Capture the cell that displays the provided text and extract its (x, y) central coordinate. 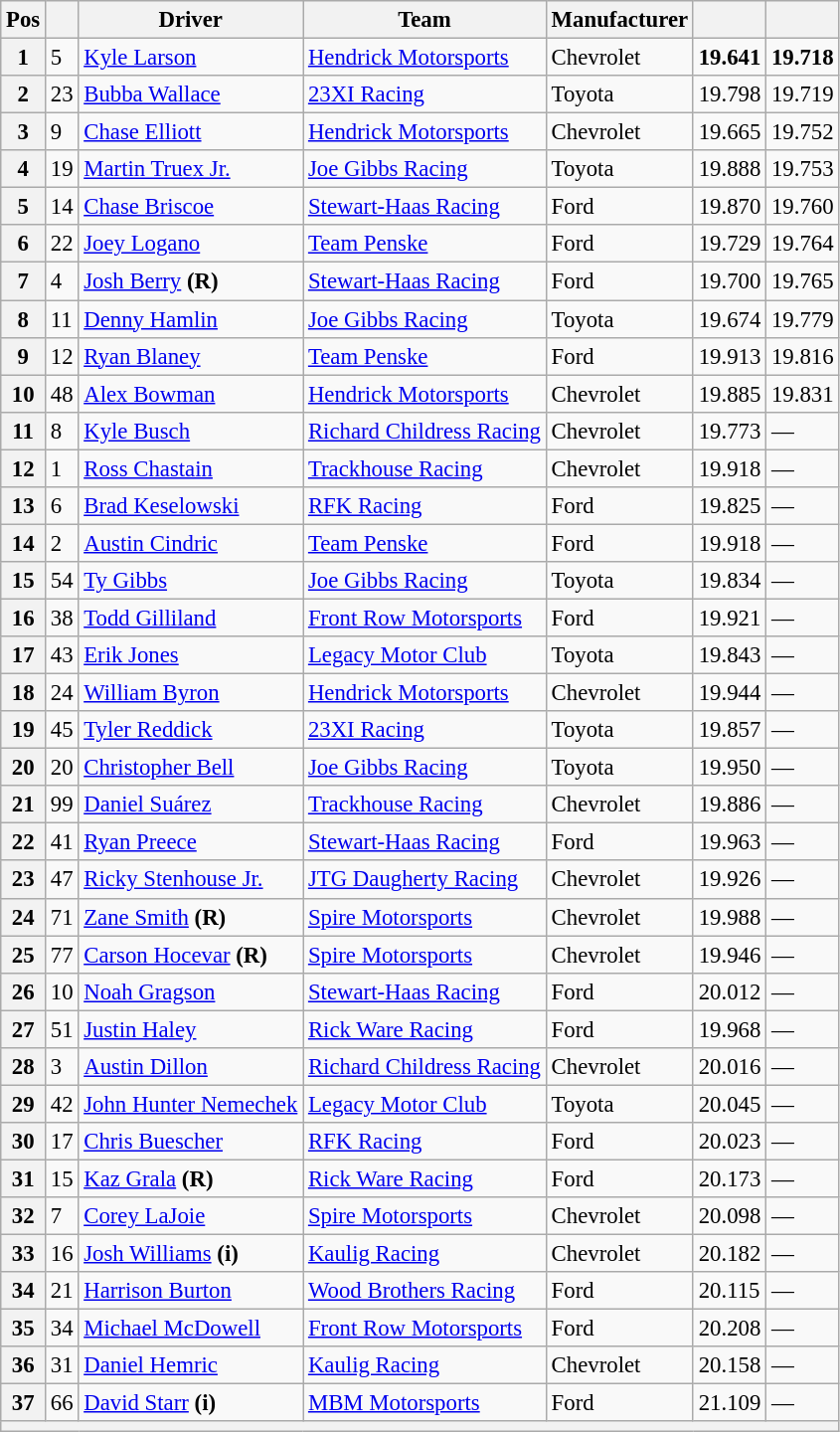
19.665 (730, 132)
37 (24, 1403)
19.857 (730, 730)
Erik Jones (191, 655)
19.765 (803, 281)
66 (62, 1403)
Harrison Burton (191, 1291)
20.016 (730, 1067)
Ryan Preece (191, 842)
Joey Logano (191, 244)
Ricky Stenhouse Jr. (191, 880)
77 (62, 955)
42 (62, 1104)
51 (62, 1029)
Todd Gilliland (191, 618)
30 (24, 1142)
47 (62, 880)
Bubba Wallace (191, 94)
Carson Hocevar (R) (191, 955)
19.946 (730, 955)
Josh Williams (i) (191, 1254)
19.719 (803, 94)
MBM Motorsports (425, 1403)
Daniel Suárez (191, 805)
43 (62, 655)
19.950 (730, 768)
Justin Haley (191, 1029)
Driver (191, 20)
19.700 (730, 281)
Noah Gragson (191, 991)
19.886 (730, 805)
Brad Keselowski (191, 506)
99 (62, 805)
John Hunter Nemechek (191, 1104)
19.752 (803, 132)
Kaz Grala (R) (191, 1178)
35 (24, 1329)
Zane Smith (R) (191, 917)
41 (62, 842)
26 (24, 991)
Pos (24, 20)
19.798 (730, 94)
20.173 (730, 1178)
Austin Cindric (191, 543)
Ross Chastain (191, 468)
Ryan Blaney (191, 356)
19.921 (730, 618)
38 (62, 618)
29 (24, 1104)
Chase Elliott (191, 132)
Kyle Larson (191, 58)
19.831 (803, 394)
18 (24, 693)
Ty Gibbs (191, 581)
19.944 (730, 693)
48 (62, 394)
19.926 (730, 880)
25 (24, 955)
71 (62, 917)
33 (24, 1254)
Manufacturer (619, 20)
19.674 (730, 319)
Wood Brothers Racing (425, 1291)
JTG Daugherty Racing (425, 880)
19.825 (730, 506)
36 (24, 1365)
19.764 (803, 244)
19.913 (730, 356)
Denny Hamlin (191, 319)
19.843 (730, 655)
19.641 (730, 58)
19.888 (730, 169)
Martin Truex Jr. (191, 169)
54 (62, 581)
21.109 (730, 1403)
Austin Dillon (191, 1067)
28 (24, 1067)
19.779 (803, 319)
20.158 (730, 1365)
Daniel Hemric (191, 1365)
19.870 (730, 207)
19.760 (803, 207)
Kyle Busch (191, 431)
32 (24, 1216)
20.098 (730, 1216)
Corey LaJoie (191, 1216)
27 (24, 1029)
Alex Bowman (191, 394)
19.968 (730, 1029)
20.182 (730, 1254)
Tyler Reddick (191, 730)
20.023 (730, 1142)
20.115 (730, 1291)
Team (425, 20)
Michael McDowell (191, 1329)
19.834 (730, 581)
David Starr (i) (191, 1403)
Christopher Bell (191, 768)
20.208 (730, 1329)
19.816 (803, 356)
20.012 (730, 991)
Chase Briscoe (191, 207)
13 (24, 506)
19.729 (730, 244)
19.988 (730, 917)
Chris Buescher (191, 1142)
45 (62, 730)
19.773 (730, 431)
William Byron (191, 693)
19.885 (730, 394)
19.753 (803, 169)
Josh Berry (R) (191, 281)
19.963 (730, 842)
20.045 (730, 1104)
19.718 (803, 58)
